Extract the [x, y] coordinate from the center of the cell holding the provided text.  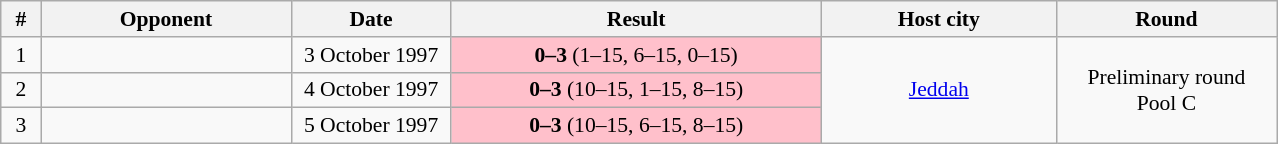
5 October 1997 [371, 126]
1 [21, 55]
Date [371, 19]
3 October 1997 [371, 55]
Jeddah [938, 90]
Opponent [166, 19]
2 [21, 90]
Host city [938, 19]
Preliminary roundPool C [1166, 90]
0–3 (1–15, 6–15, 0–15) [636, 55]
0–3 (10–15, 6–15, 8–15) [636, 126]
Round [1166, 19]
# [21, 19]
Result [636, 19]
0–3 (10–15, 1–15, 8–15) [636, 90]
4 October 1997 [371, 90]
3 [21, 126]
